Extract the [X, Y] coordinate from the center of the cell holding the provided text.  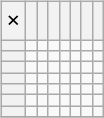
× [14, 21]
